Find where the given text appears and provide that cell's center as [X, Y] coordinate. 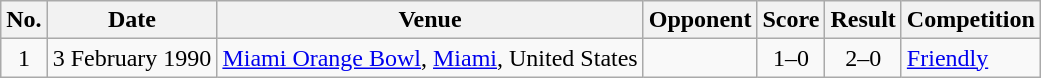
1 [24, 58]
Score [791, 20]
Miami Orange Bowl, Miami, United States [430, 58]
No. [24, 20]
1–0 [791, 58]
Competition [970, 20]
Date [132, 20]
Venue [430, 20]
Friendly [970, 58]
Opponent [700, 20]
Result [863, 20]
2–0 [863, 58]
3 February 1990 [132, 58]
